Capture the cell that displays the provided text and extract its [X, Y] central coordinate. 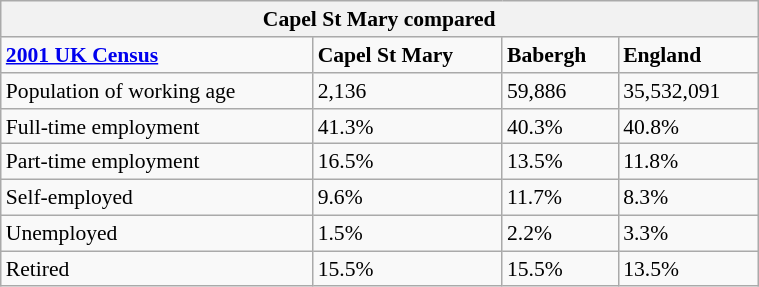
Retired [157, 269]
2001 UK Census [157, 55]
Self-employed [157, 197]
8.3% [688, 197]
40.8% [688, 126]
Unemployed [157, 233]
11.8% [688, 162]
9.6% [408, 197]
1.5% [408, 233]
Full-time employment [157, 126]
40.3% [560, 126]
Population of working age [157, 91]
35,532,091 [688, 91]
59,886 [560, 91]
Part-time employment [157, 162]
11.7% [560, 197]
Capel St Mary compared [380, 19]
2.2% [560, 233]
Capel St Mary [408, 55]
41.3% [408, 126]
3.3% [688, 233]
England [688, 55]
Babergh [560, 55]
2,136 [408, 91]
16.5% [408, 162]
